Detect which cell encompasses the target text, then output its (x, y) center coordinate. 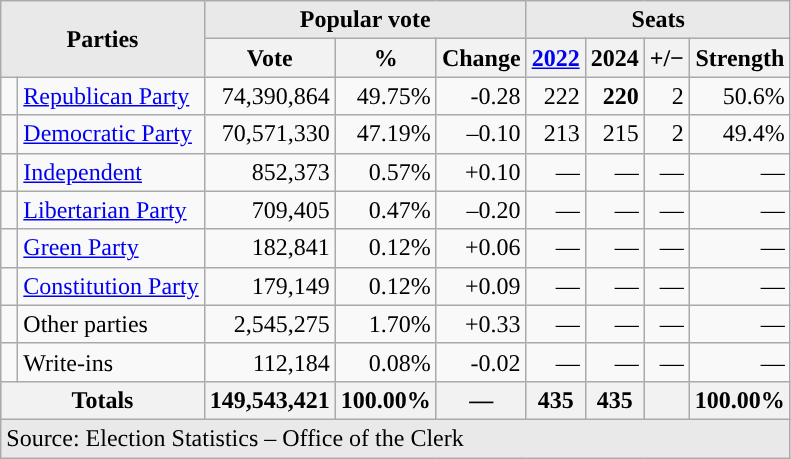
+/− (666, 58)
215 (614, 134)
179,149 (270, 286)
222 (556, 96)
Source: Election Statistics – Office of the Clerk (396, 438)
49.75% (386, 96)
47.19% (386, 134)
220 (614, 96)
% (386, 58)
Seats (658, 20)
0.47% (386, 210)
Parties (102, 39)
49.4% (740, 134)
709,405 (270, 210)
149,543,421 (270, 400)
Vote (270, 58)
+0.33 (481, 324)
70,571,330 (270, 134)
-0.28 (481, 96)
–0.10 (481, 134)
Strength (740, 58)
852,373 (270, 172)
Other parties (111, 324)
+0.06 (481, 248)
-0.02 (481, 362)
1.70% (386, 324)
0.57% (386, 172)
112,184 (270, 362)
2024 (614, 58)
Constitution Party (111, 286)
Independent (111, 172)
74,390,864 (270, 96)
2022 (556, 58)
182,841 (270, 248)
Libertarian Party (111, 210)
+0.10 (481, 172)
213 (556, 134)
Write-ins (111, 362)
Totals (102, 400)
Democratic Party (111, 134)
–0.20 (481, 210)
0.08% (386, 362)
Change (481, 58)
Popular vote (365, 20)
+0.09 (481, 286)
Green Party (111, 248)
50.6% (740, 96)
2,545,275 (270, 324)
Republican Party (111, 96)
